Provide the (x, y) coordinate of the cell's center where the given text is located.  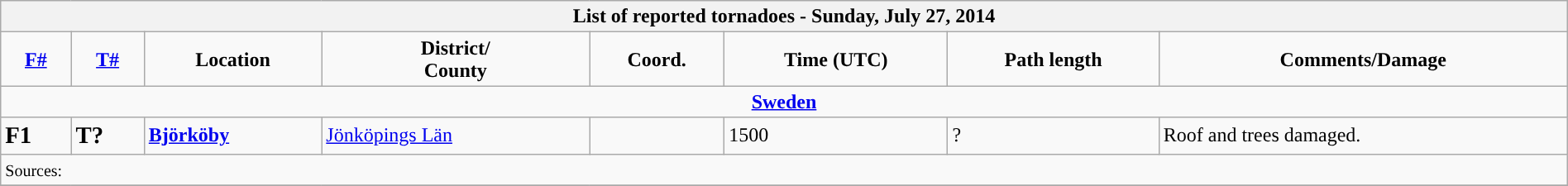
District/County (456, 60)
F# (36, 60)
Comments/Damage (1363, 60)
Björköby (232, 136)
? (1054, 136)
F1 (36, 136)
T# (108, 60)
Coord. (657, 60)
List of reported tornadoes - Sunday, July 27, 2014 (784, 17)
Location (232, 60)
Jönköpings Län (456, 136)
Time (UTC) (836, 60)
Roof and trees damaged. (1363, 136)
Sources: (784, 169)
Path length (1054, 60)
T? (108, 136)
Sweden (784, 102)
1500 (836, 136)
